Identify which cell holds the provided text, then report its (X, Y) central coordinate. 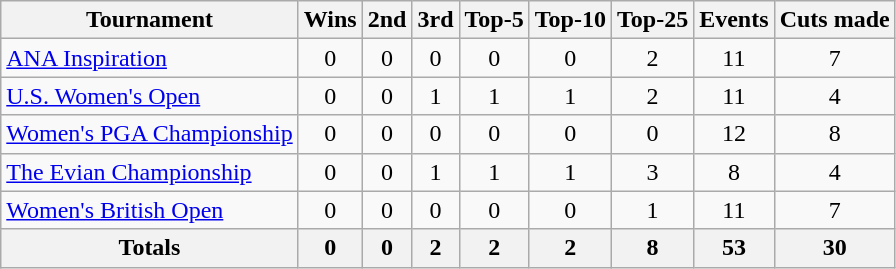
Wins (330, 20)
Tournament (150, 20)
ANA Inspiration (150, 58)
Women's PGA Championship (150, 134)
2nd (387, 20)
Top-25 (652, 20)
Events (734, 20)
Top-10 (570, 20)
Cuts made (834, 20)
Women's British Open (150, 210)
3rd (436, 20)
30 (834, 248)
U.S. Women's Open (150, 96)
3 (652, 172)
12 (734, 134)
The Evian Championship (150, 172)
53 (734, 248)
Top-5 (494, 20)
Totals (150, 248)
